Detect which cell encompasses the target text, then output its (x, y) center coordinate. 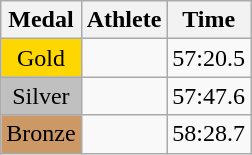
57:20.5 (209, 58)
Athlete (124, 20)
57:47.6 (209, 96)
Medal (41, 20)
Gold (41, 58)
Bronze (41, 134)
Silver (41, 96)
Time (209, 20)
58:28.7 (209, 134)
